Detect which cell encompasses the target text, then output its (X, Y) center coordinate. 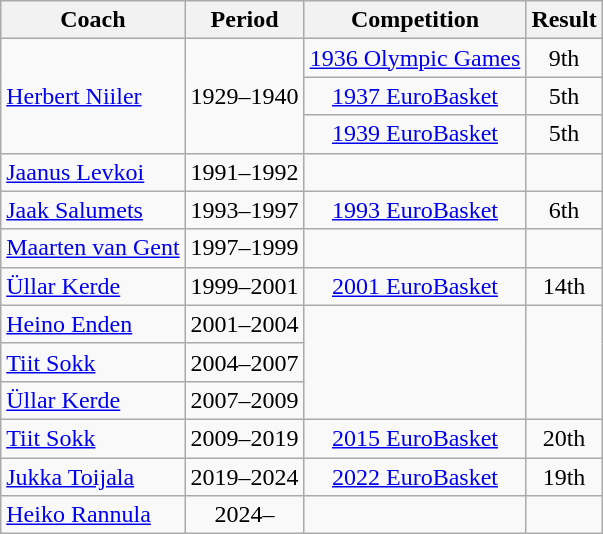
9th (564, 58)
Maarten van Gent (93, 248)
Heiko Rannula (93, 515)
1937 EuroBasket (415, 96)
2019–2024 (244, 477)
Jaanus Levkoi (93, 172)
Competition (415, 20)
Jaak Salumets (93, 210)
2024– (244, 515)
2022 EuroBasket (415, 477)
Heino Enden (93, 324)
20th (564, 438)
1997–1999 (244, 248)
Coach (93, 20)
1993 EuroBasket (415, 210)
2001 EuroBasket (415, 286)
2004–2007 (244, 362)
1936 Olympic Games (415, 58)
1999–2001 (244, 286)
Jukka Toijala (93, 477)
6th (564, 210)
Result (564, 20)
19th (564, 477)
1993–1997 (244, 210)
1929–1940 (244, 96)
2001–2004 (244, 324)
2015 EuroBasket (415, 438)
Period (244, 20)
14th (564, 286)
1991–1992 (244, 172)
1939 EuroBasket (415, 134)
2009–2019 (244, 438)
2007–2009 (244, 400)
Herbert Niiler (93, 96)
